For the text-containing cell, return its midpoint in [x, y] coordinate format. 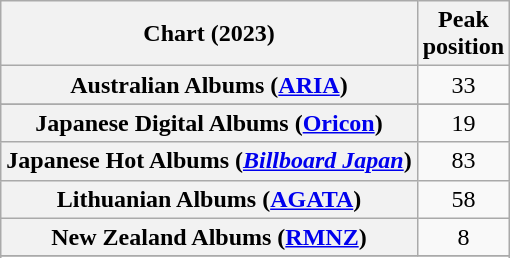
New Zealand Albums (RMNZ) [209, 237]
Japanese Hot Albums (Billboard Japan) [209, 161]
33 [463, 85]
19 [463, 123]
Australian Albums (ARIA) [209, 85]
58 [463, 199]
83 [463, 161]
Peakposition [463, 34]
Chart (2023) [209, 34]
Lithuanian Albums (AGATA) [209, 199]
8 [463, 237]
Japanese Digital Albums (Oricon) [209, 123]
